Extract the (x, y) coordinate from the center of the cell holding the provided text.  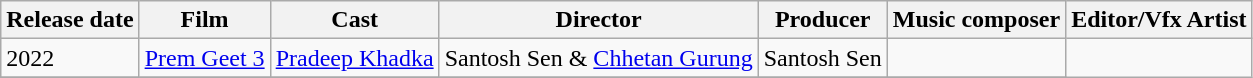
Santosh Sen (822, 58)
Editor/Vfx Artist (1159, 20)
Santosh Sen & Chhetan Gurung (598, 58)
Producer (822, 20)
Pradeep Khadka (354, 58)
Cast (354, 20)
Director (598, 20)
Release date (70, 20)
2022 (70, 58)
Film (204, 20)
Music composer (976, 20)
Prem Geet 3 (204, 58)
